Identify which cell holds the provided text, then report its (X, Y) central coordinate. 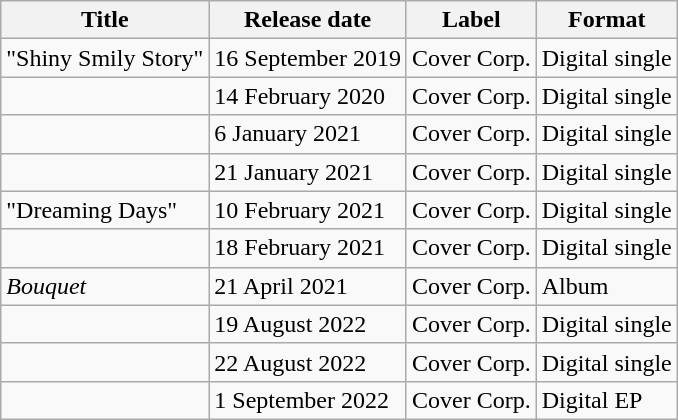
1 September 2022 (308, 400)
18 February 2021 (308, 248)
"Dreaming Days" (105, 210)
Album (606, 286)
Digital EP (606, 400)
10 February 2021 (308, 210)
Label (471, 20)
Format (606, 20)
21 April 2021 (308, 286)
Release date (308, 20)
Title (105, 20)
16 September 2019 (308, 58)
"Shiny Smily Story" (105, 58)
22 August 2022 (308, 362)
14 February 2020 (308, 96)
21 January 2021 (308, 172)
6 January 2021 (308, 134)
Bouquet (105, 286)
19 August 2022 (308, 324)
